Capture the cell that displays the provided text and extract its [X, Y] central coordinate. 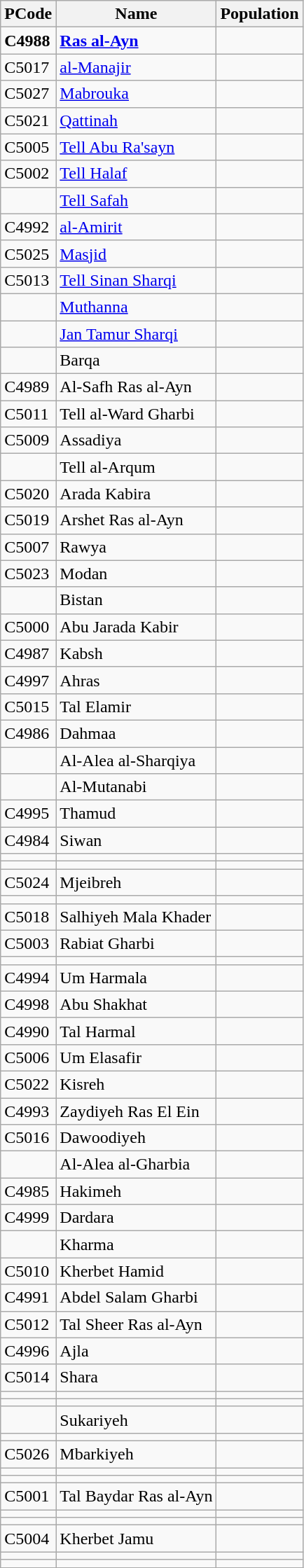
C5014 [28, 1378]
Sukariyeh [136, 1420]
Tell Sinan Sharqi [136, 280]
Tell al-Ward Gharbi [136, 414]
C4993 [28, 1111]
Ras al-Ayn [136, 41]
Um Harmala [136, 978]
Al-Mutanabi [136, 787]
C4999 [28, 1218]
Modan [136, 574]
Arada Kabira [136, 494]
Al-Alea al-Gharbia [136, 1165]
C4991 [28, 1298]
Kherbet Jamu [136, 1539]
Arshet Ras al-Ayn [136, 520]
Um Elasafir [136, 1057]
Bistan [136, 600]
C4994 [28, 978]
Al-Safh Ras al-Ayn [136, 387]
C4984 [28, 840]
C5009 [28, 440]
al-Manajir [136, 67]
C5018 [28, 917]
C5013 [28, 280]
Tell Abu Ra'sayn [136, 147]
C4998 [28, 1004]
C5007 [28, 547]
Name [136, 14]
C4990 [28, 1031]
C4992 [28, 227]
Masjid [136, 254]
Tal Harmal [136, 1031]
Abu Shakhat [136, 1004]
Al-Alea al-Sharqiya [136, 760]
Qattinah [136, 120]
Ahras [136, 680]
Abu Jarada Kabir [136, 627]
C5017 [28, 67]
Thamud [136, 814]
Tal Baydar Ras al-Ayn [136, 1497]
Dawoodiyeh [136, 1138]
Muthanna [136, 307]
Salhiyeh Mala Khader [136, 917]
C5027 [28, 94]
C5016 [28, 1138]
C5003 [28, 943]
Tal Elamir [136, 707]
C5002 [28, 174]
C4987 [28, 653]
Ajla [136, 1351]
Tell Safah [136, 200]
C5021 [28, 120]
Mbarkiyeh [136, 1454]
C5005 [28, 147]
C5012 [28, 1324]
C5026 [28, 1454]
C4997 [28, 680]
C5020 [28, 494]
C5000 [28, 627]
Assadiya [136, 440]
Rawya [136, 547]
Mabrouka [136, 94]
Dardara [136, 1218]
al-Amirit [136, 227]
Siwan [136, 840]
Rabiat Gharbi [136, 943]
C5024 [28, 882]
C4986 [28, 733]
Kisreh [136, 1084]
C5019 [28, 520]
C5001 [28, 1497]
C4996 [28, 1351]
Jan Tamur Sharqi [136, 334]
Tell Halaf [136, 174]
C4995 [28, 814]
Zaydiyeh Ras El Ein [136, 1111]
C5011 [28, 414]
C4988 [28, 41]
Population [259, 14]
Abdel Salam Gharbi [136, 1298]
Dahmaa [136, 733]
Barqa [136, 361]
C4989 [28, 387]
C5025 [28, 254]
Tell al-Arqum [136, 467]
C5006 [28, 1057]
Mjeibreh [136, 882]
Hakimeh [136, 1191]
Kharma [136, 1244]
C5010 [28, 1271]
C5022 [28, 1084]
PCode [28, 14]
Shara [136, 1378]
Kabsh [136, 653]
Kherbet Hamid [136, 1271]
C5004 [28, 1539]
C4985 [28, 1191]
Tal Sheer Ras al-Ayn [136, 1324]
C5023 [28, 574]
C5015 [28, 707]
